Find where the given text appears and provide that cell's center as (X, Y) coordinate. 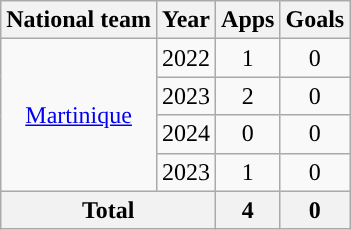
2024 (186, 134)
Martinique (79, 115)
Total (108, 210)
National team (79, 20)
2 (248, 96)
2022 (186, 58)
Apps (248, 20)
Goals (315, 20)
4 (248, 210)
Year (186, 20)
